Search for the cell housing the specified text and yield its [X, Y] center coordinate. 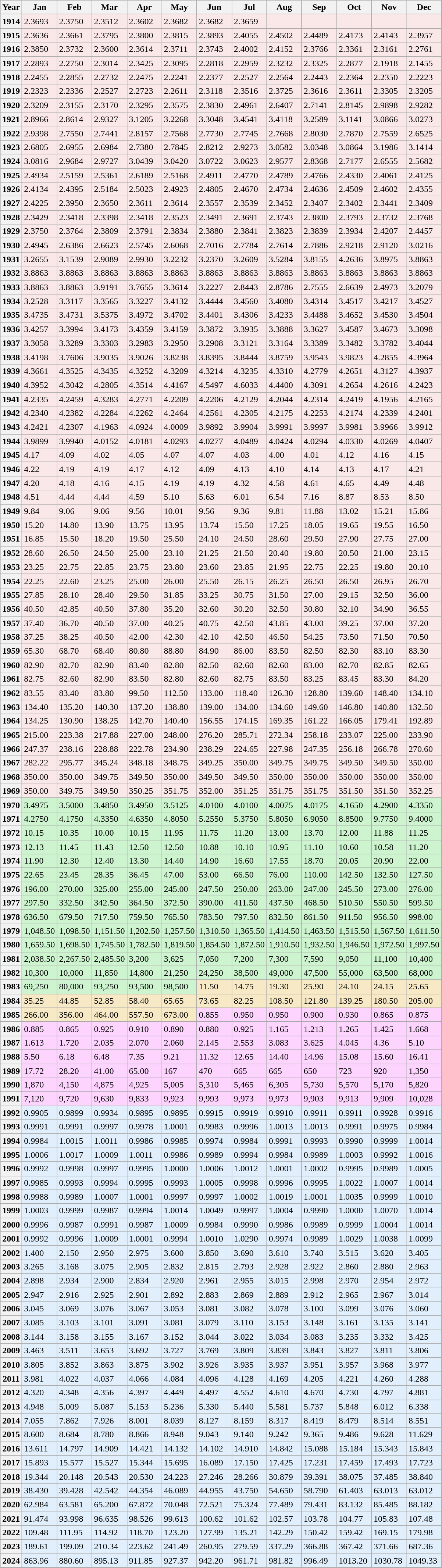
42.00 [144, 637]
241.49 [179, 1547]
6.18 [74, 1057]
4.3283 [110, 399]
3.079 [214, 1323]
2.2377 [214, 77]
11.45 [74, 847]
1918 [11, 77]
3.692 [144, 1351]
142.29 [284, 1533]
9.628 [389, 1435]
22.00 [424, 861]
3.034 [284, 1337]
2021 [11, 1519]
2,038.50 [40, 959]
11.95 [179, 833]
3.4198 [40, 357]
26.15 [249, 581]
4.497 [214, 1393]
1.720 [74, 1043]
150.42 [319, 1533]
9.140 [249, 1435]
14.75 [249, 987]
37.40 [40, 623]
133.00 [214, 693]
52.85 [110, 1001]
20.90 [389, 861]
1,463.50 [319, 931]
0.9975 [389, 1127]
4.3310 [284, 371]
2.9282 [424, 105]
3.805 [40, 1365]
4.4400 [284, 385]
3.4444 [214, 301]
1993 [11, 1127]
2.3815 [179, 35]
8.317 [284, 1421]
223.62 [144, 1547]
71.50 [389, 637]
2.2336 [74, 91]
11.10 [319, 847]
2.8966 [40, 119]
2.3766 [319, 49]
3.852 [74, 1365]
4.2314 [319, 399]
130.90 [74, 721]
247.37 [40, 749]
1.0022 [354, 1183]
1,567.50 [389, 931]
4.01 [319, 455]
19.50 [144, 539]
13.30 [144, 861]
20.148 [74, 1476]
2.3764 [74, 231]
3.3994 [74, 329]
70.048 [179, 1504]
1922 [11, 133]
40.25 [179, 623]
5.330 [214, 1407]
1,151.50 [110, 931]
83.25 [319, 679]
0.9983 [214, 1127]
3.2983 [144, 343]
2.4973 [389, 287]
1967 [11, 763]
1931 [11, 259]
Dec [424, 7]
2.6525 [424, 133]
1934 [11, 301]
2.3711 [179, 49]
765.50 [179, 917]
21.00 [389, 553]
1013.20 [354, 1561]
783.50 [214, 917]
2.2761 [424, 49]
2.7886 [319, 245]
8.419 [319, 1421]
159.42 [354, 1533]
121.80 [319, 1001]
1,932.50 [319, 945]
104.77 [354, 1519]
47.00 [179, 875]
366.88 [319, 1547]
12.40 [110, 861]
4.2401 [424, 413]
3.099 [354, 1309]
437.50 [284, 903]
3.4080 [284, 301]
9,050 [354, 959]
1926 [11, 189]
16.41 [424, 1057]
861.50 [319, 917]
2.6623 [110, 245]
5,310 [214, 1085]
1942 [11, 413]
3.937 [284, 1365]
325.00 [110, 889]
135.21 [249, 1533]
6.338 [424, 1407]
4.552 [249, 1393]
80,000 [74, 987]
9.81 [284, 511]
38.840 [424, 1476]
2.2564 [284, 77]
10.58 [389, 847]
4.066 [144, 1379]
15.843 [424, 1449]
3.811 [389, 1351]
4.2044 [284, 399]
4.356 [110, 1393]
3.4401 [214, 315]
3.4233 [284, 315]
126.30 [284, 693]
2.3232 [284, 63]
3.014 [424, 1294]
68,000 [424, 973]
2.4225 [40, 203]
3.653 [110, 1351]
15.344 [144, 1462]
2004 [11, 1281]
3.8155 [319, 259]
11,100 [389, 959]
1,659.50 [40, 945]
1.0035 [354, 1197]
227.00 [144, 735]
4.65 [354, 483]
1992 [11, 1113]
156.55 [214, 721]
348.75 [179, 763]
2016 [11, 1449]
0.9919 [249, 1113]
107.48 [424, 1519]
1962 [11, 693]
4.3661 [40, 371]
4.0294 [319, 441]
4.20 [40, 483]
1915 [11, 35]
1981 [11, 959]
1961 [11, 679]
9.4000 [424, 819]
1921 [11, 119]
2.3491 [214, 217]
17.55 [284, 861]
3.4527 [424, 301]
2.9727 [110, 161]
4.2561 [214, 413]
Oct [354, 7]
4.2616 [389, 385]
2000 [11, 1225]
39.428 [74, 1490]
2.3523 [179, 217]
9,923 [179, 1099]
1928 [11, 217]
58.40 [144, 1001]
27.85 [40, 595]
142.50 [354, 875]
14.96 [319, 1057]
23.75 [144, 567]
37.485 [389, 1476]
1945 [11, 455]
2.3793 [354, 217]
6.012 [389, 1407]
8.600 [40, 1435]
4.3214 [214, 371]
2.2855 [74, 77]
10,028 [424, 1099]
23.60 [214, 567]
3.3389 [319, 343]
196.00 [40, 889]
4.2636 [354, 259]
12.65 [249, 1057]
30.20 [249, 609]
3.935 [249, 1365]
38,500 [249, 973]
2.7668 [284, 133]
1966 [11, 749]
464.00 [110, 1015]
3.3888 [284, 329]
2014 [11, 1421]
3.8444 [249, 357]
3.4173 [110, 329]
2.4489 [319, 35]
22.60 [74, 581]
225.00 [389, 735]
3.5125 [179, 805]
1,782.50 [144, 945]
1.265 [354, 1029]
2.9930 [144, 259]
263.00 [284, 889]
2.898 [40, 1281]
0.880 [214, 1029]
2.883 [214, 1294]
2.3575 [179, 105]
15.21 [389, 511]
38.25 [74, 637]
2.2475 [144, 77]
3.981 [40, 1379]
4.0293 [179, 441]
32.60 [214, 609]
636.50 [40, 917]
260.95 [214, 1547]
0.900 [319, 1015]
4.022 [74, 1379]
276.20 [214, 735]
3.8759 [284, 357]
73.50 [354, 637]
1979 [11, 931]
15.695 [179, 1462]
5.236 [179, 1407]
3.9035 [110, 357]
62.984 [40, 1504]
4.4167 [179, 385]
1924 [11, 161]
717.50 [110, 917]
26.70 [424, 581]
37.80 [144, 609]
4.2335 [40, 399]
3.9191 [110, 287]
23.15 [424, 553]
245.50 [354, 889]
43.00 [319, 623]
Sep [319, 7]
673.00 [179, 1015]
2.9089 [110, 259]
1995 [11, 1155]
4.3127 [389, 371]
138.80 [179, 707]
3.135 [389, 1323]
3.690 [249, 1253]
2.4002 [249, 49]
1919 [11, 91]
4.084 [179, 1379]
1968 [11, 777]
3.4652 [354, 315]
15.184 [354, 1449]
2.2223 [424, 77]
2.9327 [110, 119]
222.78 [144, 749]
2.8786 [284, 287]
169.35 [284, 721]
2.3600 [110, 49]
3.067 [144, 1309]
1969 [11, 791]
832.50 [284, 917]
3.044 [214, 1337]
2.6805 [40, 147]
2.793 [249, 1267]
998.00 [424, 917]
2.834 [144, 1281]
37.20 [424, 623]
1.0017 [74, 1155]
47,500 [319, 973]
3.0864 [354, 147]
42.10 [214, 637]
22.85 [110, 567]
3.3782 [389, 343]
4.881 [424, 1393]
30.75 [249, 595]
Jul [249, 7]
25.90 [319, 987]
1932 [11, 273]
1952 [11, 553]
1914 [11, 21]
0.890 [179, 1029]
9,903 [319, 1099]
2.8614 [74, 119]
3.511 [74, 1351]
14,800 [144, 973]
4.36 [389, 1043]
3.4504 [424, 315]
3.839 [284, 1351]
27.246 [214, 1476]
5.63 [214, 497]
2.4134 [40, 189]
3.4517 [354, 301]
5,465 [249, 1085]
1977 [11, 903]
32.10 [354, 609]
2.145 [214, 1043]
4.0424 [284, 441]
13.70 [319, 833]
1948 [11, 497]
3.902 [179, 1365]
63,500 [389, 973]
2.4766 [319, 175]
3.463 [40, 1351]
1.668 [424, 1029]
1980 [11, 945]
2.060 [179, 1043]
2.3880 [214, 231]
8.039 [179, 1421]
54.25 [319, 637]
349.25 [214, 763]
2.5168 [179, 175]
1975 [11, 875]
17.493 [389, 1462]
0.9934 [110, 1113]
98.526 [144, 1519]
2.3170 [110, 105]
10.00 [110, 833]
109.48 [40, 1533]
135.20 [74, 707]
13.00 [284, 833]
2.4457 [424, 231]
3,625 [179, 959]
3.3164 [284, 343]
20.40 [284, 553]
2.928 [284, 1267]
5.087 [110, 1407]
65.30 [40, 651]
4.59 [144, 497]
30.80 [319, 609]
2.9398 [40, 133]
2.950 [110, 1253]
2.6407 [284, 105]
371.66 [389, 1547]
39.391 [319, 1476]
20.05 [354, 861]
1.0029 [354, 1239]
3.2268 [179, 119]
2.4330 [354, 175]
981.82 [284, 1561]
100.62 [214, 1519]
4.221 [354, 1379]
11.50 [214, 987]
4.8050 [179, 819]
911.50 [354, 917]
35.25 [40, 1001]
4.3209 [179, 371]
2.3602 [144, 21]
2.1918 [389, 63]
2.7730 [214, 133]
2.947 [40, 1294]
2.815 [214, 1267]
4.1963 [110, 427]
942.20 [214, 1561]
75.324 [249, 1504]
4.730 [354, 1393]
17.723 [424, 1462]
2.900 [110, 1281]
4.61 [319, 483]
3.4132 [179, 301]
149.60 [319, 707]
179.98 [424, 1533]
3.9912 [424, 427]
55,000 [354, 973]
7,300 [284, 959]
2.2750 [74, 63]
42.542 [110, 1490]
28.20 [74, 1071]
84.90 [214, 651]
8.551 [424, 1421]
5.440 [249, 1407]
35.20 [179, 609]
2.3691 [249, 217]
550.50 [389, 903]
2.3425 [144, 63]
3.405 [424, 1253]
9,993 [214, 1099]
3.0722 [214, 161]
2.3950 [74, 203]
3.9940 [74, 441]
26.00 [179, 581]
99.613 [179, 1519]
14.909 [110, 1449]
1986 [11, 1029]
134.10 [424, 693]
4.14 [319, 469]
2.3398 [110, 217]
93,500 [144, 987]
650 [319, 1071]
8.948 [179, 1435]
367.42 [354, 1547]
351.25 [249, 791]
3.3935 [249, 329]
114.92 [110, 1533]
0.875 [424, 1015]
0.930 [354, 1015]
2.6068 [179, 245]
27.75 [389, 539]
1933 [11, 287]
2.869 [249, 1294]
86.00 [249, 651]
82.25 [249, 1001]
2.2877 [354, 63]
137.20 [144, 707]
276.00 [424, 889]
31.50 [284, 595]
2.1455 [424, 63]
49,000 [284, 973]
9.486 [354, 1435]
3.968 [389, 1365]
11.25 [424, 833]
9.84 [40, 511]
3.167 [144, 1337]
80.80 [144, 651]
510.50 [354, 903]
4.348 [74, 1393]
8.53 [389, 497]
5.737 [319, 1407]
3.625 [319, 1043]
1.0015 [74, 1141]
247.35 [319, 749]
24.223 [179, 1476]
2.972 [424, 1281]
1,854.50 [214, 945]
10.35 [74, 833]
1930 [11, 245]
4.260 [389, 1379]
3.9997 [319, 427]
3.3121 [249, 343]
3.4314 [319, 301]
3.103 [74, 1323]
5,730 [319, 1085]
1,350 [424, 1071]
Jan [40, 7]
83.80 [110, 693]
1991 [11, 1099]
76.00 [284, 875]
Aug [284, 7]
3.4044 [424, 343]
1947 [11, 483]
10,400 [424, 959]
234.90 [179, 749]
Apr [144, 7]
996.49 [319, 1561]
3.3117 [74, 301]
272.34 [284, 735]
2.4152 [284, 49]
2.892 [179, 1294]
16.85 [40, 539]
2.7745 [249, 133]
2.150 [74, 1253]
6.48 [110, 1057]
3.3614 [179, 287]
2.4636 [319, 189]
1937 [11, 343]
2.4143 [389, 35]
2018 [11, 1476]
44.955 [214, 1490]
16.60 [249, 861]
16.089 [214, 1462]
2003 [11, 1267]
2.7870 [354, 133]
83.132 [354, 1504]
15.088 [319, 1449]
279.59 [249, 1547]
11.90 [40, 861]
169.15 [389, 1533]
30.879 [284, 1476]
11,850 [110, 973]
3.875 [144, 1365]
2.2723 [144, 91]
24,250 [214, 973]
1951 [11, 539]
3.806 [424, 1351]
36.45 [144, 875]
73.65 [214, 1001]
3.843 [319, 1351]
2.901 [144, 1294]
3.4731 [74, 315]
4.2900 [389, 805]
8.8500 [354, 819]
Mar [110, 7]
4.3252 [144, 371]
10.01 [179, 511]
1978 [11, 917]
24.15 [389, 987]
4.610 [284, 1393]
13.74 [214, 525]
65.200 [110, 1504]
3.2655 [40, 259]
332.50 [74, 903]
8.684 [74, 1435]
3.3289 [74, 343]
2.889 [284, 1294]
1,698.50 [74, 945]
863.96 [40, 1561]
10,000 [74, 973]
38.430 [40, 1490]
3.5000 [74, 805]
2.3118 [214, 91]
4,925 [144, 1085]
4.2305 [249, 413]
2015 [11, 1435]
2.7441 [110, 133]
2.916 [74, 1294]
1049.33 [424, 1561]
3.4118 [284, 119]
4.0009 [179, 427]
3.053 [179, 1309]
19.55 [389, 525]
3.265 [40, 1267]
12.00 [354, 833]
1989 [11, 1071]
1.0019 [284, 1197]
3,200 [144, 959]
245.00 [179, 889]
65.00 [144, 1071]
2011 [11, 1379]
1030.78 [389, 1561]
4.51 [40, 497]
3.110 [249, 1323]
4.205 [319, 1379]
139.25 [354, 1001]
3.769 [214, 1351]
4.0181 [144, 441]
4.037 [110, 1379]
411.50 [249, 903]
13.611 [40, 1449]
2010 [11, 1365]
3.155 [110, 1337]
5.50 [40, 1057]
9.242 [284, 1435]
28.35 [110, 875]
72.521 [214, 1504]
3.4560 [249, 301]
38.075 [354, 1476]
4.3937 [424, 371]
3.3048 [214, 119]
4.3964 [424, 357]
8.50 [424, 497]
256.18 [354, 749]
233.07 [354, 735]
110.00 [319, 875]
2.3512 [110, 21]
1,872.50 [249, 945]
20.530 [144, 1476]
7,200 [249, 959]
2013 [11, 1407]
1.0070 [389, 1211]
5.3750 [249, 819]
2.2959 [249, 63]
139.00 [214, 707]
6.9050 [319, 819]
31.85 [179, 595]
2.3823 [284, 231]
723 [354, 1071]
2.3295 [144, 105]
2.4502 [284, 35]
8.159 [249, 1421]
2.912 [319, 1294]
223.38 [74, 735]
217.88 [110, 735]
1964 [11, 721]
3.8975 [389, 259]
3.4850 [110, 805]
18.20 [110, 539]
46.50 [284, 637]
5,570 [354, 1085]
4.05 [144, 455]
1949 [11, 511]
1988 [11, 1057]
2.7555 [319, 287]
3.4975 [40, 805]
10.95 [284, 847]
2.6386 [74, 245]
68.70 [74, 651]
7.926 [110, 1421]
16.50 [424, 525]
3.0582 [284, 147]
2,267.50 [74, 959]
2.3452 [284, 203]
4.3514 [144, 385]
79.431 [319, 1504]
142.70 [144, 721]
285.71 [249, 735]
4,150 [74, 1085]
7,050 [214, 959]
4.3952 [40, 385]
2.3795 [110, 35]
3.4673 [389, 329]
19.344 [40, 1476]
1957 [11, 623]
2.9577 [284, 161]
1954 [11, 581]
3.0816 [40, 161]
1.0012 [249, 1169]
6.01 [249, 497]
3.9899 [40, 441]
1983 [11, 987]
1.0049 [214, 1211]
3.610 [284, 1253]
3.4530 [389, 315]
2.954 [389, 1281]
9.7750 [389, 819]
1990 [11, 1085]
4.2175 [284, 413]
1.165 [284, 1029]
2.2443 [319, 77]
3.082 [249, 1309]
18.05 [319, 525]
2.970 [354, 1281]
4.0075 [284, 805]
5.009 [74, 1407]
2.2350 [389, 77]
350.25 [144, 791]
10.88 [214, 847]
1,515.50 [354, 931]
2.2732 [110, 77]
4.045 [354, 1043]
17.425 [284, 1462]
146.80 [354, 707]
3.2528 [40, 301]
2.7016 [214, 245]
3.1539 [74, 259]
21.50 [249, 553]
15.60 [389, 1057]
2.8368 [319, 161]
189.61 [40, 1547]
4.397 [144, 1393]
17.25 [284, 525]
2.922 [319, 1267]
4.2340 [40, 413]
33.25 [214, 595]
4.2805 [110, 385]
4.1650 [354, 805]
1941 [11, 399]
1,972.50 [389, 945]
3.235 [354, 1337]
2.4602 [389, 189]
2.6555 [389, 161]
1,997.50 [424, 945]
118.40 [249, 693]
127.50 [424, 875]
266.00 [40, 1015]
468.50 [319, 903]
3.153 [284, 1323]
3.4359 [144, 329]
4.1956 [389, 399]
7,590 [319, 959]
3.161 [354, 1323]
3.168 [74, 1267]
128.80 [319, 693]
1,048.50 [40, 931]
3.0623 [249, 161]
2.3325 [319, 63]
797.50 [249, 917]
0.9905 [40, 1113]
3.4972 [144, 315]
3.8238 [179, 357]
83.45 [354, 679]
297.50 [40, 903]
2.3361 [354, 49]
2.9273 [249, 147]
2012 [11, 1393]
224.65 [249, 749]
4.2129 [249, 399]
11.32 [214, 1057]
199.09 [74, 1547]
3.3227 [144, 301]
2.3834 [179, 231]
11.629 [424, 1435]
83.55 [40, 693]
3.7655 [144, 287]
6.54 [284, 497]
Nov [389, 7]
82.85 [389, 665]
0.885 [40, 1029]
1,946.50 [354, 945]
3.8395 [214, 357]
4.18 [74, 483]
4.128 [249, 1379]
9.36 [249, 511]
3.9904 [249, 427]
1,870 [40, 1085]
2.5184 [110, 189]
0.9928 [389, 1113]
3.4702 [179, 315]
911.85 [144, 1561]
15.527 [110, 1462]
140.80 [389, 707]
138.25 [110, 721]
2.832 [179, 1267]
2.9684 [74, 161]
1,611.50 [424, 931]
3.101 [110, 1323]
3.4257 [40, 329]
2.4173 [354, 35]
2.4734 [284, 189]
3.957 [354, 1365]
28.10 [74, 595]
17.231 [319, 1462]
0.855 [214, 1015]
134.60 [284, 707]
15.893 [40, 1462]
0.9910 [284, 1113]
4.096 [214, 1379]
2.4789 [284, 175]
4.797 [389, 1393]
23.10 [179, 553]
42.85 [74, 609]
2.3539 [249, 203]
2.9898 [389, 105]
4.10 [284, 469]
140.30 [110, 707]
4.03 [249, 455]
2.3407 [319, 203]
2.3205 [424, 91]
3.3098 [424, 329]
4.449 [179, 1393]
123.20 [179, 1533]
1.0099 [424, 1239]
98,500 [179, 987]
356.00 [74, 1015]
4.3435 [110, 371]
3.060 [424, 1309]
11.75 [214, 833]
17.72 [40, 1071]
2.3014 [110, 63]
14.797 [74, 1449]
1920 [11, 105]
2.553 [249, 1043]
4.2262 [144, 413]
4.2284 [110, 413]
4.2382 [74, 413]
3.022 [249, 1337]
2.3516 [249, 91]
29.15 [354, 595]
1985 [11, 1015]
4.2771 [144, 399]
108.50 [284, 1001]
7,120 [40, 1099]
258.18 [319, 735]
2.4945 [40, 245]
1917 [11, 63]
1.0038 [389, 1239]
7.862 [74, 1421]
4.0407 [424, 441]
85.485 [389, 1504]
270.60 [424, 749]
2.4395 [74, 189]
2.3441 [389, 203]
295.77 [74, 763]
3.827 [354, 1351]
3.158 [74, 1337]
345.24 [110, 763]
36.55 [424, 609]
2.975 [144, 1253]
1944 [11, 441]
103.78 [319, 1519]
927.37 [179, 1561]
4.288 [424, 1379]
1996 [11, 1169]
3.951 [319, 1365]
Year [11, 7]
2.3305 [389, 91]
348.18 [144, 763]
372.50 [179, 903]
2.7550 [74, 133]
36.70 [74, 623]
2.3557 [214, 203]
4.21 [424, 469]
2.920 [179, 1281]
8.866 [144, 1435]
227.98 [284, 749]
10,300 [40, 973]
4.6033 [249, 385]
1956 [11, 609]
2.3616 [319, 91]
61.403 [354, 1490]
19.65 [354, 525]
2.8212 [214, 147]
91.474 [40, 1519]
3.9892 [214, 427]
19.30 [284, 987]
2.3839 [319, 231]
63.013 [389, 1490]
1950 [11, 525]
13.02 [354, 511]
1,098.50 [74, 931]
2.4934 [40, 175]
250.00 [249, 889]
148.40 [389, 693]
4.948 [40, 1407]
1999 [11, 1211]
1955 [11, 595]
28.40 [110, 595]
174.15 [249, 721]
2.955 [249, 1281]
4.3091 [319, 385]
4.2750 [40, 819]
20.50 [354, 553]
390.00 [214, 903]
5,820 [424, 1085]
3.9026 [144, 357]
2.8030 [319, 133]
77.489 [284, 1504]
139.60 [354, 693]
1925 [11, 175]
2.4055 [249, 35]
18.70 [319, 861]
4.02 [110, 455]
2.3650 [110, 203]
17.459 [354, 1462]
140.40 [179, 721]
3.809 [249, 1351]
17.150 [249, 1462]
4.0924 [144, 427]
44.354 [144, 1490]
9,833 [144, 1099]
2.3429 [40, 217]
82.65 [424, 665]
2.3830 [214, 105]
4.0489 [249, 441]
4.2419 [354, 399]
2.2364 [354, 77]
4.320 [40, 1393]
10.60 [354, 847]
2.4670 [249, 189]
63.581 [74, 1504]
3.1986 [389, 147]
2.3768 [424, 217]
895.13 [110, 1561]
1,257.50 [179, 931]
1959 [11, 651]
3.515 [354, 1253]
11.43 [110, 847]
1970 [11, 805]
Feb [74, 7]
27.90 [354, 539]
15.86 [424, 511]
134.00 [249, 707]
3.926 [214, 1365]
3.7606 [74, 357]
14.421 [144, 1449]
2007 [11, 1323]
961.71 [249, 1561]
3.0866 [389, 119]
8.001 [144, 1421]
4.49 [389, 483]
2024 [11, 1561]
880.60 [74, 1561]
84.20 [424, 679]
3.4159 [179, 329]
3.100 [319, 1309]
248.00 [179, 735]
9,909 [389, 1099]
3.4735 [40, 315]
9.365 [319, 1435]
9,630 [110, 1099]
10.10 [249, 847]
247.50 [214, 889]
4.169 [284, 1379]
8.87 [354, 497]
12.30 [74, 861]
0.9978 [144, 1127]
67.872 [144, 1504]
111.95 [74, 1533]
4.2654 [354, 385]
4.6350 [144, 819]
5.2550 [214, 819]
2.8443 [249, 287]
8.514 [389, 1421]
2.967 [389, 1294]
4.2464 [179, 413]
2022 [11, 1533]
1935 [11, 315]
1.213 [319, 1029]
4,875 [110, 1085]
1984 [11, 1001]
65.65 [179, 1001]
28.266 [249, 1476]
2.6639 [354, 287]
3.1205 [144, 119]
3.9543 [319, 357]
3.0439 [144, 161]
3.727 [179, 1351]
7.055 [40, 1421]
2019 [11, 1490]
247.00 [319, 889]
3.4541 [249, 119]
3.3303 [110, 343]
3.600 [179, 1253]
1927 [11, 203]
3.1141 [354, 119]
83.10 [389, 651]
166.05 [354, 721]
1976 [11, 889]
4.0175 [319, 805]
134.40 [40, 707]
14.80 [74, 525]
2.7568 [179, 133]
May [179, 7]
39.25 [354, 623]
759.50 [144, 917]
179.41 [389, 721]
1,310.50 [214, 931]
3.078 [284, 1309]
2.4923 [179, 189]
54.650 [284, 1490]
5.848 [354, 1407]
3.2908 [214, 343]
3.850 [214, 1253]
3.5375 [110, 315]
2020 [11, 1504]
34.90 [389, 609]
1.0016 [424, 1155]
1.613 [40, 1043]
2.998 [319, 1281]
2.6984 [110, 147]
3.091 [144, 1323]
134.25 [40, 721]
364.50 [144, 903]
5.153 [144, 1407]
2.7141 [319, 105]
3.144 [40, 1337]
2.2455 [40, 77]
3.015 [284, 1281]
22.65 [40, 875]
14.910 [249, 1449]
2.961 [214, 1281]
13.95 [179, 525]
3.863 [110, 1365]
2.9120 [389, 245]
270.00 [74, 889]
36.00 [424, 595]
2.9218 [354, 245]
5,005 [179, 1085]
2.3409 [424, 203]
5.8050 [284, 819]
26.95 [389, 581]
3.620 [389, 1253]
105.83 [389, 1519]
0.910 [144, 1029]
4.2459 [74, 399]
1974 [11, 861]
15.20 [40, 525]
0.9915 [214, 1113]
43.750 [249, 1490]
352.25 [424, 791]
3.069 [74, 1309]
180.50 [389, 1001]
2.3693 [40, 21]
2.5745 [144, 245]
205.00 [424, 1001]
0.9988 [40, 1197]
2.2893 [40, 63]
210.34 [110, 1547]
2.3957 [424, 35]
2.4770 [249, 175]
687.36 [424, 1547]
2.4509 [354, 189]
1,910.50 [284, 945]
2.070 [144, 1043]
2.6955 [74, 147]
23.45 [74, 875]
238.16 [74, 749]
2,485.50 [110, 959]
255.00 [144, 889]
2.2611 [179, 91]
2.3402 [354, 203]
1994 [11, 1141]
4.2423 [424, 385]
4.0277 [214, 441]
1973 [11, 847]
1958 [11, 637]
70.50 [424, 637]
3.740 [319, 1253]
15.08 [354, 1057]
238.29 [214, 749]
4.3235 [249, 371]
3.9981 [354, 427]
2.4911 [214, 175]
1.400 [40, 1253]
2.7784 [249, 245]
192.89 [424, 721]
9.21 [179, 1057]
4.2206 [214, 399]
2.3161 [389, 49]
2.3659 [249, 21]
228.88 [110, 749]
1943 [11, 427]
12.13 [40, 847]
2.905 [144, 1267]
2.4125 [424, 175]
3.977 [424, 1365]
3.3058 [40, 343]
88.182 [424, 1504]
25.65 [424, 987]
2.3934 [354, 231]
4.2855 [389, 357]
4.670 [319, 1393]
2.4805 [214, 189]
3.2232 [179, 259]
470 [214, 1071]
14.102 [214, 1449]
4.2165 [424, 399]
1972 [11, 833]
4.2253 [319, 413]
3.045 [40, 1309]
4.2307 [74, 427]
4.3042 [74, 385]
4.2174 [354, 413]
1940 [11, 385]
3.9823 [354, 357]
63.012 [424, 1490]
2008 [11, 1337]
161.22 [319, 721]
3.9991 [284, 427]
88.80 [179, 651]
40.75 [214, 623]
2.3725 [284, 91]
2.3841 [249, 231]
2.7614 [284, 245]
93.998 [74, 1519]
2.3850 [40, 49]
7.16 [319, 497]
14.842 [284, 1449]
2.6189 [144, 175]
3.2227 [214, 287]
66.50 [249, 875]
3.3565 [110, 301]
15.343 [389, 1449]
3.4306 [249, 315]
20.543 [110, 1476]
1960 [11, 665]
3.4488 [319, 315]
93,250 [110, 987]
9,913 [354, 1099]
3.148 [319, 1323]
1998 [11, 1197]
1916 [11, 49]
3.2589 [319, 119]
2.963 [424, 1267]
3.9966 [389, 427]
1,819.50 [179, 945]
3.4587 [354, 329]
3.085 [40, 1323]
0.9899 [74, 1113]
2.860 [354, 1267]
1953 [11, 567]
2.7845 [179, 147]
23.85 [249, 567]
4.2779 [319, 371]
53.00 [214, 875]
4.0269 [389, 441]
3.152 [179, 1337]
46.089 [179, 1490]
3.2609 [249, 259]
118.70 [144, 1533]
1,745.50 [110, 945]
2.2818 [214, 63]
3.4950 [144, 805]
6,305 [284, 1085]
599.50 [424, 903]
3.0273 [424, 119]
2.4961 [249, 105]
1923 [11, 147]
3.5284 [284, 259]
3.2079 [424, 287]
2.2241 [179, 77]
4.3525 [74, 371]
13.75 [144, 525]
2006 [11, 1309]
4.0330 [354, 441]
2.7559 [389, 133]
4.48 [424, 483]
282.22 [40, 763]
8.127 [214, 1421]
679.50 [74, 917]
23.80 [179, 567]
3.2950 [179, 343]
82.30 [354, 651]
14.132 [179, 1449]
1,365.50 [249, 931]
215.00 [40, 735]
3.3627 [319, 329]
2.3095 [179, 63]
2002 [11, 1253]
21.25 [214, 553]
2.7380 [144, 147]
43.85 [284, 623]
13.90 [110, 525]
3.3872 [214, 329]
2009 [11, 1351]
4.2421 [40, 427]
2.035 [110, 1043]
4.2651 [354, 371]
20.10 [424, 567]
2.3155 [74, 105]
3.332 [389, 1337]
2.4061 [389, 175]
1,414.50 [284, 931]
69,250 [40, 987]
2.2323 [40, 91]
3.1414 [424, 147]
2.925 [110, 1294]
2.5023 [144, 189]
1997 [11, 1183]
266.78 [389, 749]
342.50 [110, 903]
2.3809 [110, 231]
58.790 [319, 1490]
4.58 [284, 483]
41.00 [110, 1071]
2017 [11, 1462]
26.25 [284, 581]
2001 [11, 1239]
4.32 [249, 483]
4.00 [284, 455]
127.99 [214, 1533]
44.85 [74, 1001]
2005 [11, 1294]
3.075 [110, 1267]
3.0348 [319, 147]
1.425 [389, 1029]
2.3209 [40, 105]
1.0290 [249, 1239]
2.4355 [424, 189]
5.581 [284, 1407]
2.3636 [40, 35]
21,250 [179, 973]
1936 [11, 329]
4.2209 [179, 399]
96.635 [110, 1519]
1965 [11, 735]
2.934 [74, 1281]
1939 [11, 371]
1,202.50 [144, 931]
2023 [11, 1547]
83.00 [319, 665]
3.3482 [354, 343]
2.3661 [74, 35]
Jun [214, 7]
4.22 [40, 469]
3.141 [424, 1323]
2.5361 [110, 175]
337.29 [284, 1547]
8.780 [110, 1435]
2.4207 [389, 231]
2.5159 [74, 175]
4.1750 [74, 819]
1982 [11, 973]
2.3791 [144, 231]
1946 [11, 469]
4.2339 [389, 413]
3.4217 [389, 301]
2.7177 [354, 161]
1938 [11, 357]
233.90 [424, 735]
920 [389, 1071]
8.479 [354, 1421]
4.5497 [214, 385]
1987 [11, 1043]
0.9916 [424, 1113]
2.965 [354, 1294]
557.50 [144, 1015]
68.40 [110, 651]
3.0420 [179, 161]
2.3893 [214, 35]
5,170 [389, 1085]
3.0216 [424, 245]
352.00 [214, 791]
21.95 [284, 567]
3.425 [424, 1337]
2.8145 [354, 105]
2.8157 [144, 133]
15.577 [74, 1462]
1929 [11, 231]
1963 [11, 707]
101.62 [249, 1519]
273.00 [389, 889]
1971 [11, 819]
42.30 [179, 637]
14.90 [214, 861]
4.0152 [110, 441]
112.50 [179, 693]
9.043 [214, 1435]
102.57 [284, 1519]
7.35 [144, 1057]
2.880 [389, 1267]
956.50 [389, 917]
2.5682 [424, 161]
99.50 [144, 693]
9,720 [74, 1099]
37.25 [40, 637]
167 [179, 1071]
3.2370 [214, 259]
